Capture the cell that displays the provided text and extract its [X, Y] central coordinate. 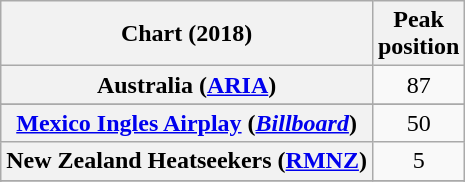
New Zealand Heatseekers (RMNZ) [187, 161]
Peakposition [418, 34]
Mexico Ingles Airplay (Billboard) [187, 123]
Chart (2018) [187, 34]
50 [418, 123]
5 [418, 161]
87 [418, 85]
Australia (ARIA) [187, 85]
